Find where the given text appears and provide that cell's center as [X, Y] coordinate. 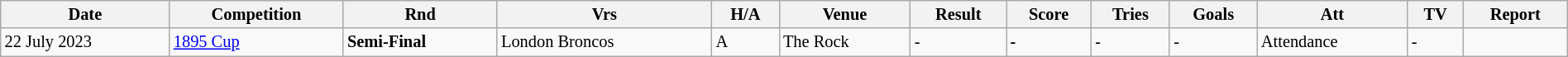
Competition [256, 14]
TV [1436, 14]
Attendance [1332, 42]
Tries [1131, 14]
A [746, 42]
Result [958, 14]
Semi-Final [420, 42]
London Broncos [604, 42]
Rnd [420, 14]
22 July 2023 [85, 42]
The Rock [845, 42]
1895 Cup [256, 42]
Venue [845, 14]
Att [1332, 14]
Score [1049, 14]
Goals [1213, 14]
Report [1515, 14]
Date [85, 14]
Vrs [604, 14]
H/A [746, 14]
